Return (X, Y) of the center of cell containing provided text 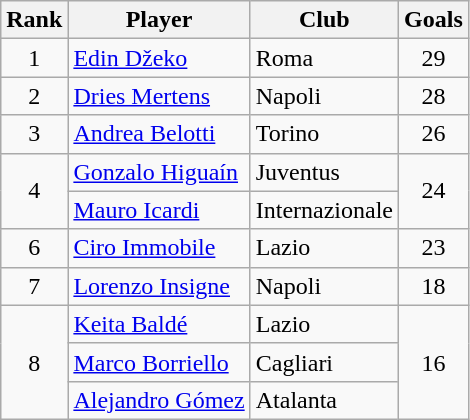
26 (434, 134)
Atalanta (324, 400)
28 (434, 96)
3 (34, 134)
Cagliari (324, 362)
1 (34, 58)
7 (34, 286)
Rank (34, 20)
Edin Džeko (159, 58)
6 (34, 248)
Alejandro Gómez (159, 400)
Dries Mertens (159, 96)
Internazionale (324, 210)
Andrea Belotti (159, 134)
2 (34, 96)
Goals (434, 20)
Keita Baldé (159, 324)
Player (159, 20)
18 (434, 286)
Juventus (324, 172)
23 (434, 248)
Gonzalo Higuaín (159, 172)
Marco Borriello (159, 362)
Ciro Immobile (159, 248)
24 (434, 191)
Torino (324, 134)
29 (434, 58)
Mauro Icardi (159, 210)
Lorenzo Insigne (159, 286)
16 (434, 362)
Roma (324, 58)
4 (34, 191)
8 (34, 362)
Club (324, 20)
